Return (X, Y) of the center of cell containing provided text 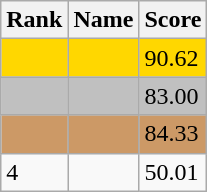
83.00 (173, 96)
Score (173, 20)
Rank (34, 20)
84.33 (173, 134)
Name (104, 20)
4 (34, 172)
90.62 (173, 58)
50.01 (173, 172)
